Output the [X, Y] coordinate of the center of the cell containing the given text.  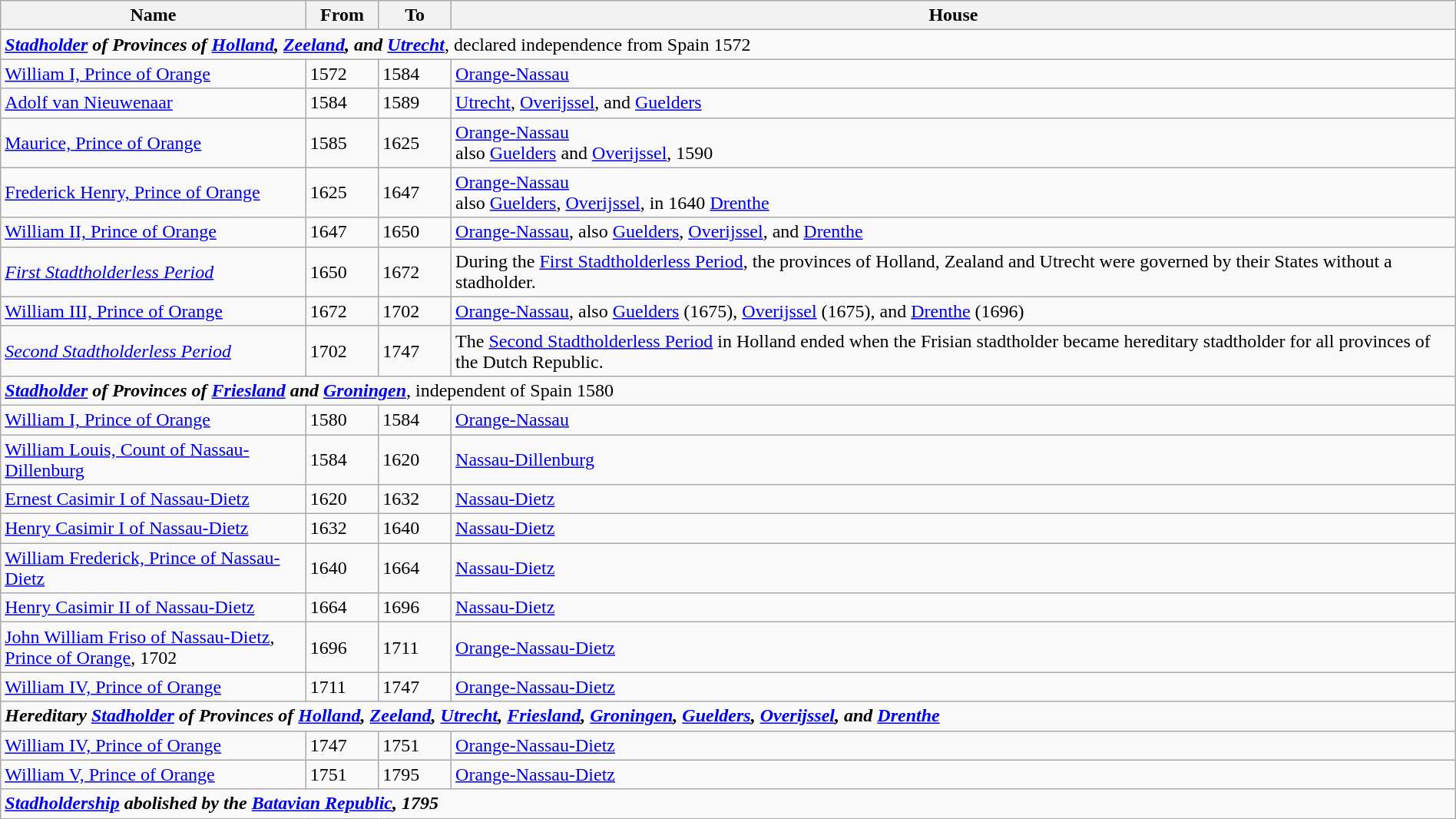
William Frederick, Prince of Nassau-Dietz [154, 569]
Utrecht, Overijssel, and Guelders [954, 103]
To [415, 15]
Maurice, Prince of Orange [154, 143]
Second Stadtholderless Period [154, 350]
1572 [342, 74]
Orange-Nassau also Guelders, Overijssel, in 1640 Drenthe [954, 192]
William Louis, Count of Nassau-Dillenburg [154, 459]
Stadholder of Provinces of Holland, Zeeland, and Utrecht, declared independence from Spain 1572 [728, 45]
Henry Casimir I of Nassau-Dietz [154, 529]
William V, Prince of Orange [154, 774]
Frederick Henry, Prince of Orange [154, 192]
From [342, 15]
Adolf van Nieuwenaar [154, 103]
Ernest Casimir I of Nassau-Dietz [154, 499]
Orange-Nassau, also Guelders (1675), Overijssel (1675), and Drenthe (1696) [954, 311]
John William Friso of Nassau-Dietz, Prince of Orange, 1702 [154, 647]
1585 [342, 143]
Henry Casimir II of Nassau-Dietz [154, 608]
Orange-Nassau, also Guelders, Overijssel, and Drenthe [954, 232]
Stadholder of Provinces of Friesland and Groningen, independent of Spain 1580 [728, 390]
Stadholdership abolished by the Batavian Republic, 1795 [728, 804]
Hereditary Stadholder of Provinces of Holland, Zeeland, Utrecht, Friesland, Groningen, Guelders, Overijssel, and Drenthe [728, 716]
1589 [415, 103]
Orange-Nassau also Guelders and Overijssel, 1590 [954, 143]
First Stadtholderless Period [154, 272]
Name [154, 15]
During the First Stadtholderless Period, the provinces of Holland, Zealand and Utrecht were governed by their States without a stadholder. [954, 272]
1795 [415, 774]
1580 [342, 419]
Nassau-Dillenburg [954, 459]
William II, Prince of Orange [154, 232]
William III, Prince of Orange [154, 311]
House [954, 15]
